Return the (x, y) coordinate for the center point of the cell that contains the specified text.  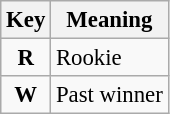
Past winner (110, 95)
W (26, 95)
Meaning (110, 20)
Rookie (110, 58)
R (26, 58)
Key (26, 20)
